Locate the cell with the specified text and output its [x, y] center coordinate. 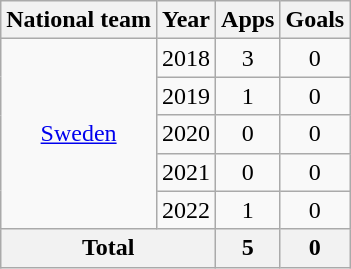
2022 [186, 210]
Total [108, 248]
2020 [186, 134]
Apps [248, 20]
Year [186, 20]
2018 [186, 58]
2019 [186, 96]
Sweden [79, 134]
Goals [315, 20]
3 [248, 58]
2021 [186, 172]
National team [79, 20]
5 [248, 248]
